Find where the given text appears and provide that cell's center as [X, Y] coordinate. 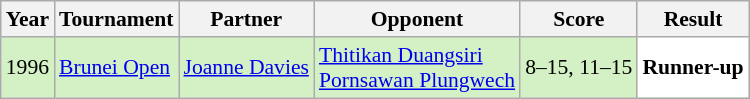
Runner-up [692, 68]
8–15, 11–15 [578, 68]
Joanne Davies [246, 68]
Score [578, 19]
Brunei Open [116, 68]
Year [28, 19]
Tournament [116, 19]
Thitikan Duangsiri Pornsawan Plungwech [417, 68]
Result [692, 19]
Partner [246, 19]
1996 [28, 68]
Opponent [417, 19]
